Determine the (x, y) coordinate at the center of the cell enclosing the given text.  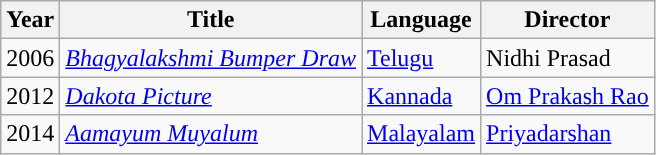
Language (422, 20)
Malayalam (422, 134)
Nidhi Prasad (568, 58)
2012 (30, 96)
2006 (30, 58)
Title (211, 20)
Bhagyalakshmi Bumper Draw (211, 58)
Aamayum Muyalum (211, 134)
Telugu (422, 58)
Director (568, 20)
Om Prakash Rao (568, 96)
2014 (30, 134)
Year (30, 20)
Priyadarshan (568, 134)
Dakota Picture (211, 96)
Kannada (422, 96)
